From the cell containing the given text, extract its center point as [X, Y] coordinate. 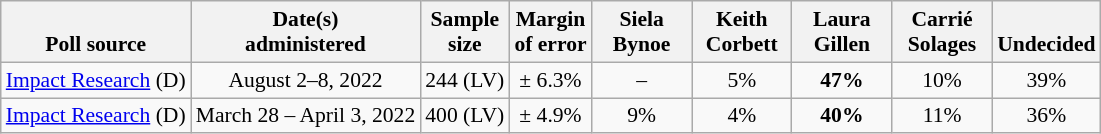
March 28 – April 3, 2022 [306, 116]
Marginof error [550, 32]
39% [1046, 80]
LauraGillen [842, 32]
400 (LV) [464, 116]
36% [1046, 116]
11% [942, 116]
10% [942, 80]
SielaBynoe [642, 32]
– [642, 80]
CarriéSolages [942, 32]
Poll source [96, 32]
9% [642, 116]
Undecided [1046, 32]
40% [842, 116]
± 4.9% [550, 116]
4% [742, 116]
Date(s)administered [306, 32]
KeithCorbett [742, 32]
± 6.3% [550, 80]
244 (LV) [464, 80]
Samplesize [464, 32]
47% [842, 80]
5% [742, 80]
August 2–8, 2022 [306, 80]
